Scan for the cell matching the given text and deliver its [x, y] coordinate at center. 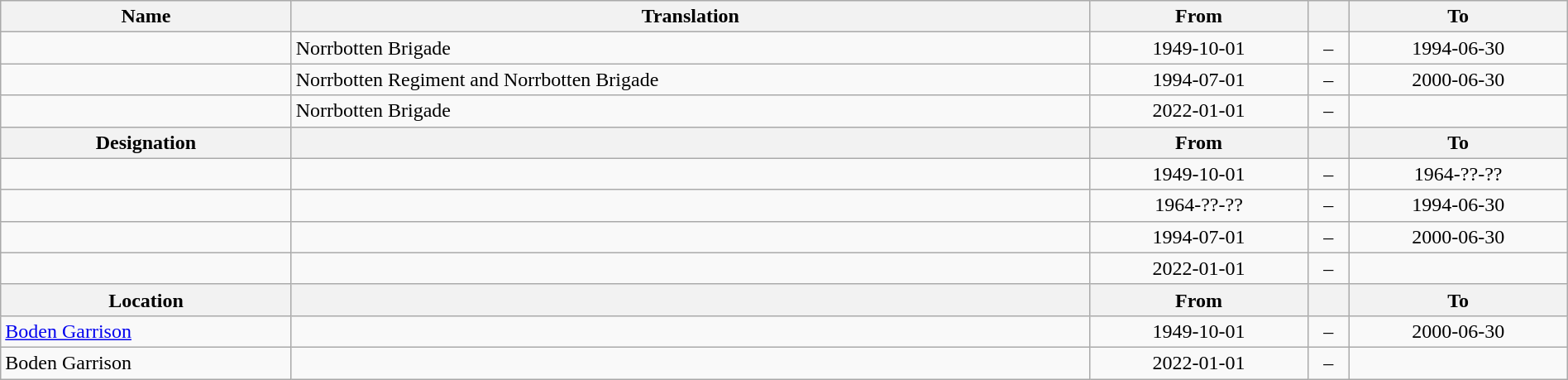
Designation [146, 142]
Location [146, 300]
Norrbotten Regiment and Norrbotten Brigade [690, 79]
Translation [690, 17]
Name [146, 17]
